Return the (x, y) coordinate for the center point of the cell that contains the specified text.  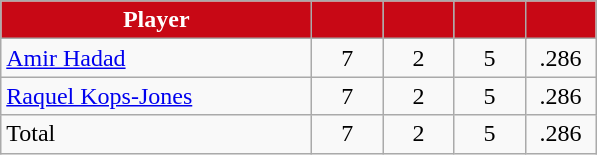
Amir Hadad (156, 58)
Player (156, 20)
Raquel Kops-Jones (156, 96)
Total (156, 134)
